Pinpoint the cell where the given text exists, returning its [X, Y] midpoint coordinate. 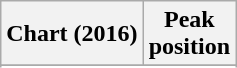
Chart (2016) [72, 34]
Peak position [189, 34]
